Capture the cell that displays the provided text and extract its [x, y] central coordinate. 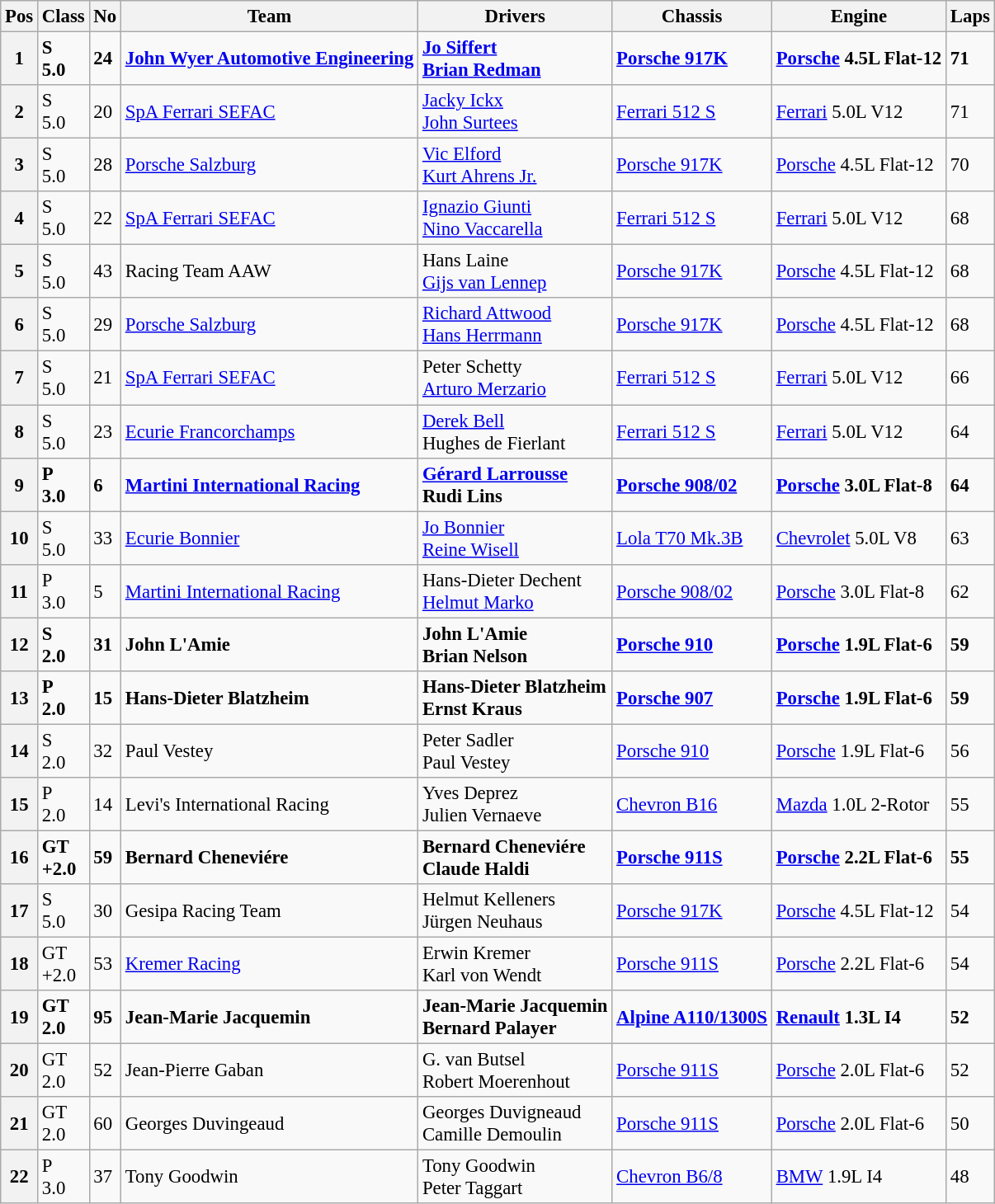
Engine [858, 16]
Bernard Cheneviére Claude Haldi [515, 858]
37 [105, 1178]
Ecurie Bonnier [269, 538]
Georges Duvigneaud Camille Demoulin [515, 1123]
Richard Attwood Hans Herrmann [515, 325]
60 [105, 1123]
Class [64, 16]
Pos [20, 16]
Team [269, 16]
43 [105, 272]
13 [20, 698]
12 [20, 645]
BMW 1.9L I4 [858, 1178]
Drivers [515, 16]
Jo Siffert Brian Redman [515, 59]
Tony Goodwin [269, 1178]
3 [20, 165]
Lola T70 Mk.3B [692, 538]
11 [20, 590]
Georges Duvingeaud [269, 1123]
Peter Sadler Paul Vestey [515, 750]
Helmut Kelleners Jürgen Neuhaus [515, 910]
Laps [970, 16]
30 [105, 910]
Chassis [692, 16]
7 [20, 378]
Hans-Dieter Blatzheim [269, 698]
70 [970, 165]
Racing Team AAW [269, 272]
Vic Elford Kurt Ahrens Jr. [515, 165]
John L'Amie Brian Nelson [515, 645]
56 [970, 750]
Ignazio Giunti Nino Vaccarella [515, 218]
Ecurie Francorchamps [269, 432]
28 [105, 165]
24 [105, 59]
Gérard Larrousse Rudi Lins [515, 485]
Chevron B6/8 [692, 1178]
Gesipa Racing Team [269, 910]
63 [970, 538]
95 [105, 1018]
Paul Vestey [269, 750]
32 [105, 750]
Alpine A110/1300S [692, 1018]
1 [20, 59]
48 [970, 1178]
Kremer Racing [269, 965]
Derek Bell Hughes de Fierlant [515, 432]
4 [20, 218]
17 [20, 910]
Mazda 1.0L 2-Rotor [858, 805]
Hans-Dieter Blatzheim Ernst Kraus [515, 698]
62 [970, 590]
29 [105, 325]
Jean-Marie Jacquemin [269, 1018]
G. van Butsel Robert Moerenhout [515, 1070]
John Wyer Automotive Engineering [269, 59]
Chevrolet 5.0L V8 [858, 538]
8 [20, 432]
16 [20, 858]
50 [970, 1123]
2 [20, 112]
Renault 1.3L I4 [858, 1018]
Yves Deprez Julien Vernaeve [515, 805]
Porsche 907 [692, 698]
53 [105, 965]
Jean-Marie Jacquemin Bernard Palayer [515, 1018]
Tony Goodwin Peter Taggart [515, 1178]
18 [20, 965]
66 [970, 378]
Jean-Pierre Gaban [269, 1070]
Hans-Dieter Dechent Helmut Marko [515, 590]
9 [20, 485]
33 [105, 538]
Jacky Ickx John Surtees [515, 112]
Chevron B16 [692, 805]
John L'Amie [269, 645]
Bernard Cheneviére [269, 858]
Levi's International Racing [269, 805]
10 [20, 538]
Peter Schetty Arturo Merzario [515, 378]
Jo Bonnier Reine Wisell [515, 538]
23 [105, 432]
19 [20, 1018]
Erwin Kremer Karl von Wendt [515, 965]
No [105, 16]
31 [105, 645]
Hans Laine Gijs van Lennep [515, 272]
